Provide the (X, Y) coordinate of the cell's center where the given text is located.  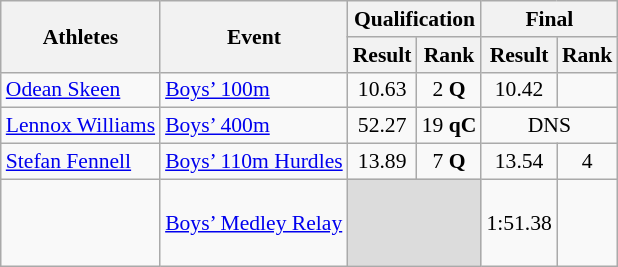
Boys’ Medley Relay (254, 222)
19 qC (450, 126)
Event (254, 36)
Lennox Williams (80, 126)
13.54 (518, 162)
Final (549, 19)
Qualification (415, 19)
13.89 (382, 162)
Athletes (80, 36)
52.27 (382, 126)
4 (588, 162)
10.63 (382, 90)
Boys’ 400m (254, 126)
10.42 (518, 90)
Boys’ 100m (254, 90)
Odean Skeen (80, 90)
2 Q (450, 90)
Boys’ 110m Hurdles (254, 162)
DNS (549, 126)
1:51.38 (518, 222)
Stefan Fennell (80, 162)
7 Q (450, 162)
